From the cell containing the given text, extract its center point as [x, y] coordinate. 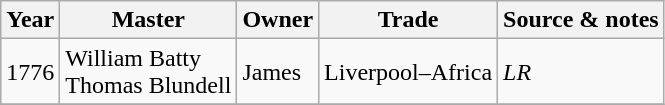
Liverpool–Africa [408, 72]
William BattyThomas Blundell [148, 72]
Trade [408, 20]
Owner [278, 20]
Source & notes [582, 20]
Master [148, 20]
LR [582, 72]
James [278, 72]
1776 [30, 72]
Year [30, 20]
